Search for the cell housing the specified text and yield its (X, Y) center coordinate. 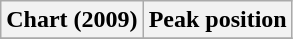
Peak position (218, 20)
Chart (2009) (72, 20)
